Provide the [x, y] coordinate of the cell's center where the given text is located.  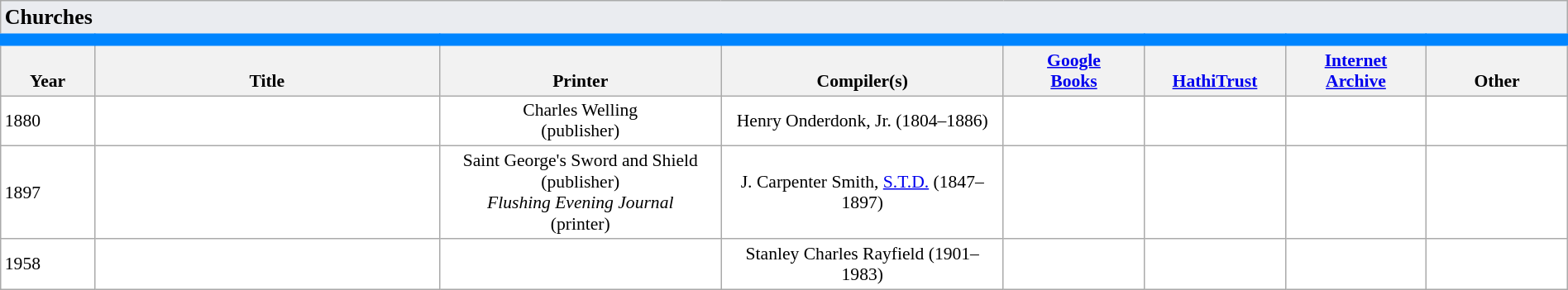
Printer [581, 68]
Title [266, 68]
HathiTrust [1215, 68]
Year [48, 68]
1897 [48, 193]
J. Carpenter Smith, S.T.D. (1847–1897) [862, 193]
Henry Onderdonk, Jr. (1804–1886) [862, 121]
Charles Welling(publisher) [581, 121]
Stanley Charles Rayfield (1901–1983) [862, 264]
1958 [48, 264]
Churches [784, 20]
Other [1497, 68]
InternetArchive [1355, 68]
1880 [48, 121]
Compiler(s) [862, 68]
GoogleBooks [1073, 68]
Saint George's Sword and Shield(publisher)Flushing Evening Journal(printer) [581, 193]
